Extract the (x, y) coordinate from the center of the cell holding the provided text.  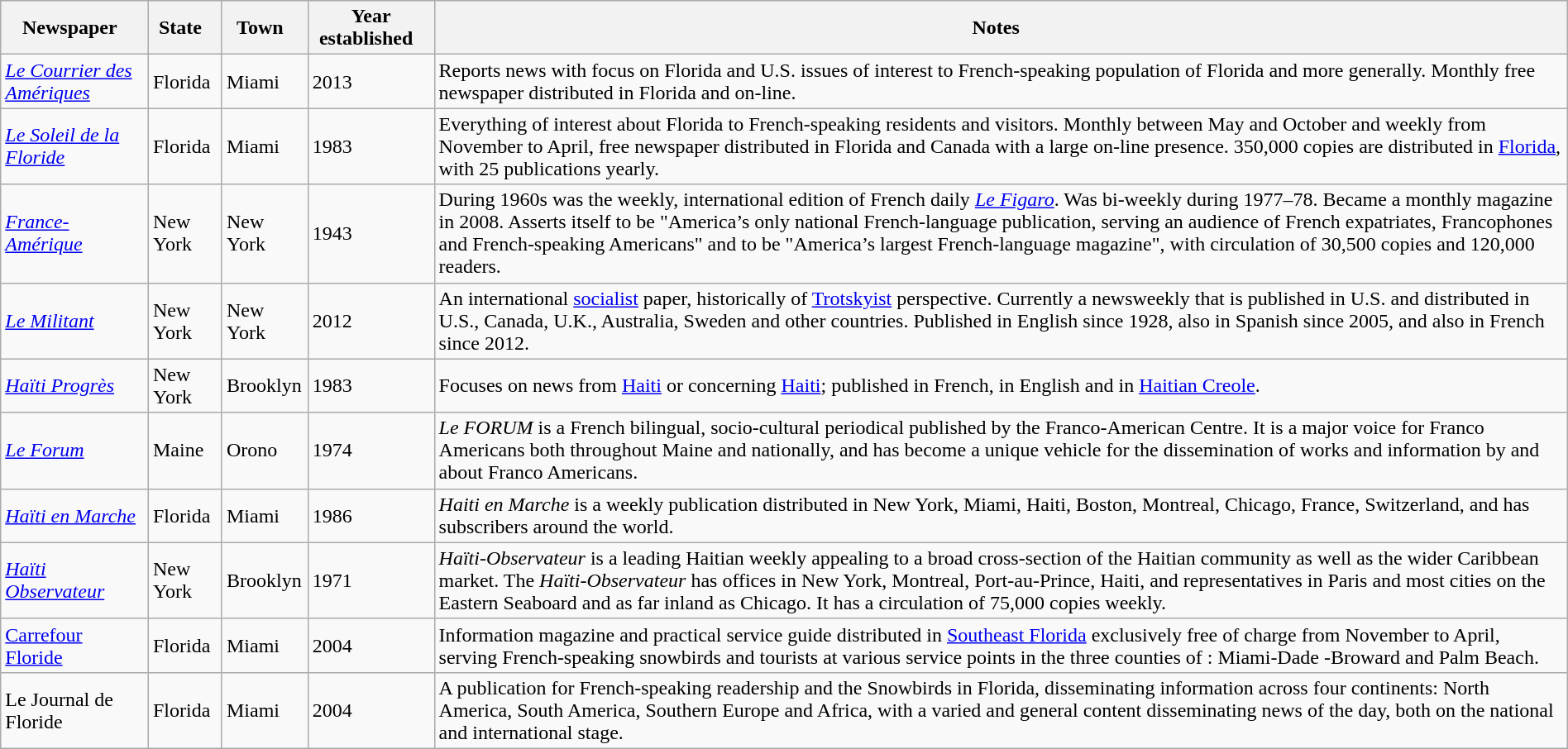
Le Militant (74, 321)
Le Soleil de la Floride (74, 146)
1974 (370, 451)
1943 (370, 233)
2012 (370, 321)
Orono (265, 451)
Le Forum (74, 451)
France-Amérique (74, 233)
Notes (1001, 28)
2013 (370, 81)
Le Courrier des Amériques (74, 81)
1971 (370, 580)
Year established (370, 28)
State (185, 28)
Haïti en Marche (74, 516)
Town (265, 28)
Le Journal de Floride (74, 710)
Maine (185, 451)
Newspaper (74, 28)
Haïti Observateur (74, 580)
1986 (370, 516)
Carrefour Floride (74, 645)
Focuses on news from Haiti or concerning Haiti; published in French, in English and in Haitian Creole. (1001, 385)
Haïti Progrès (74, 385)
